Determine the (x, y) coordinate at the center of the cell enclosing the given text.  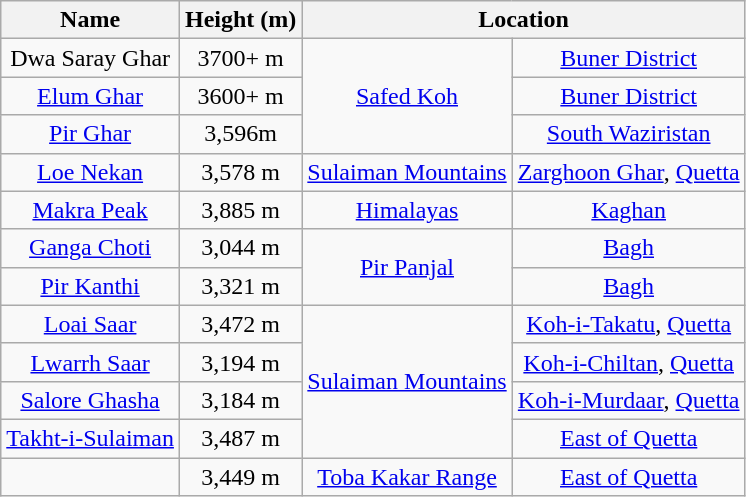
3,321 m (240, 286)
3,487 m (240, 438)
Makra Peak (90, 210)
3700+ m (240, 58)
Safed Koh (407, 96)
Koh-i-Murdaar, Quetta (628, 400)
Koh-i-Takatu, Quetta (628, 324)
3600+ m (240, 96)
Koh-i-Chiltan, Quetta (628, 362)
3,194 m (240, 362)
Height (m) (240, 20)
Name (90, 20)
Ganga Choti (90, 248)
Takht-i-Sulaiman (90, 438)
Elum Ghar (90, 96)
Toba Kakar Range (407, 477)
Zarghoon Ghar, Quetta (628, 172)
Loe Nekan (90, 172)
South Waziristan (628, 134)
3,472 m (240, 324)
Pir Panjal (407, 267)
3,578 m (240, 172)
Pir Ghar (90, 134)
3,885 m (240, 210)
Lwarrh Saar (90, 362)
Loai Saar (90, 324)
Salore Ghasha (90, 400)
Location (524, 20)
3,449 m (240, 477)
Himalayas (407, 210)
3,596m (240, 134)
Pir Kanthi (90, 286)
3,184 m (240, 400)
Kaghan (628, 210)
Dwa Saray Ghar (90, 58)
3,044 m (240, 248)
